Detect which cell encompasses the target text, then output its (x, y) center coordinate. 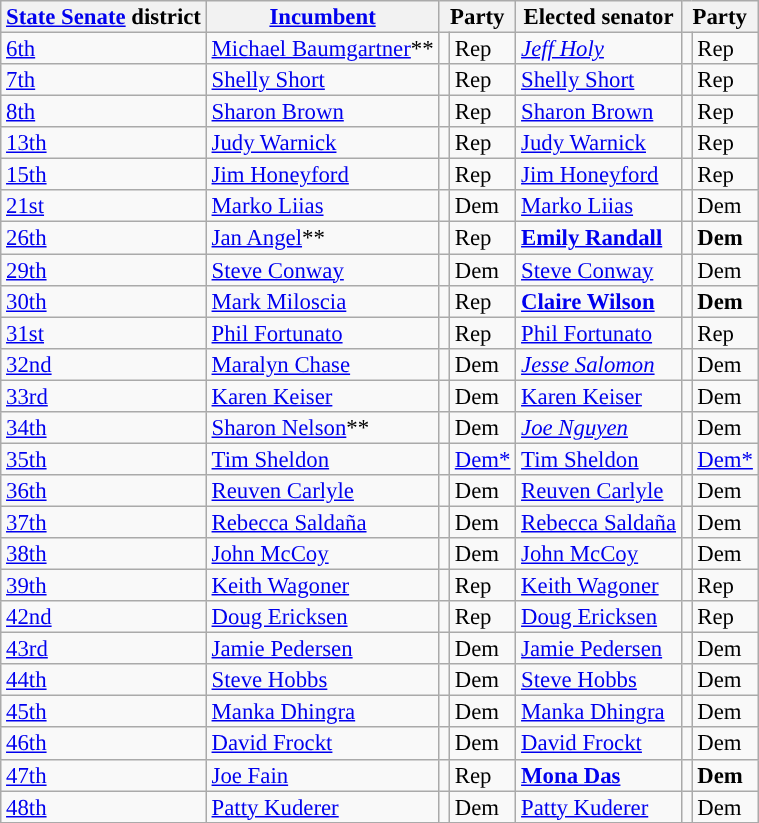
Mark Miloscia (322, 301)
Jeff Holy (599, 49)
30th (104, 301)
7th (104, 80)
31st (104, 333)
26th (104, 238)
Jesse Salomon (599, 364)
47th (104, 775)
38th (104, 554)
15th (104, 175)
State Senate district (104, 17)
Elected senator (599, 17)
37th (104, 522)
Joe Nguyen (599, 428)
Mona Das (599, 775)
13th (104, 143)
42nd (104, 617)
Claire Wilson (599, 301)
Incumbent (322, 17)
Joe Fain (322, 775)
44th (104, 680)
6th (104, 49)
21st (104, 206)
35th (104, 459)
48th (104, 807)
Jan Angel** (322, 238)
45th (104, 712)
Maralyn Chase (322, 364)
8th (104, 112)
Sharon Nelson** (322, 428)
36th (104, 491)
33rd (104, 396)
39th (104, 586)
Emily Randall (599, 238)
32nd (104, 364)
Michael Baumgartner** (322, 49)
43rd (104, 649)
46th (104, 744)
29th (104, 270)
34th (104, 428)
